Pinpoint the cell where the given text exists, returning its [X, Y] midpoint coordinate. 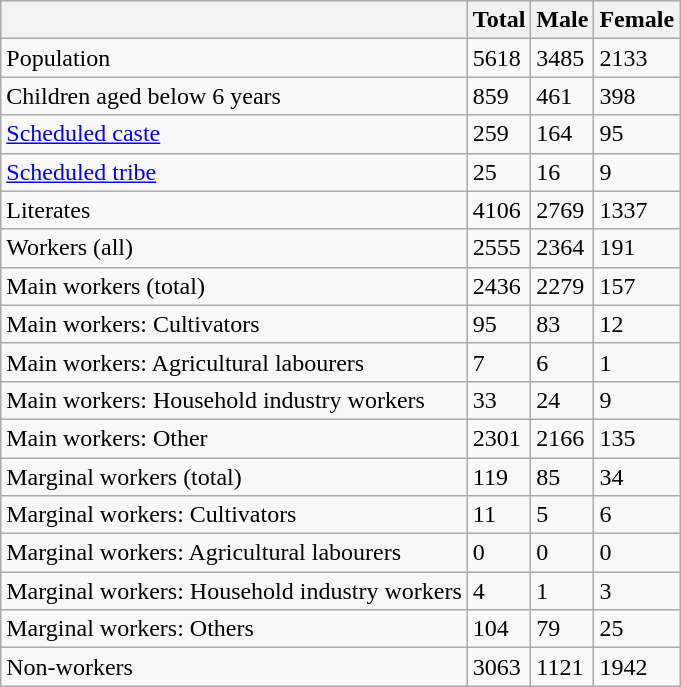
Scheduled tribe [234, 172]
398 [637, 96]
Total [499, 20]
24 [562, 400]
Children aged below 6 years [234, 96]
Scheduled caste [234, 134]
34 [637, 477]
7 [499, 362]
Marginal workers: Cultivators [234, 515]
1337 [637, 210]
Main workers: Agricultural labourers [234, 362]
Main workers (total) [234, 286]
11 [499, 515]
2436 [499, 286]
Literates [234, 210]
2166 [562, 438]
Marginal workers: Agricultural labourers [234, 553]
3 [637, 591]
1121 [562, 667]
157 [637, 286]
3485 [562, 58]
2555 [499, 248]
3063 [499, 667]
2301 [499, 438]
135 [637, 438]
Main workers: Cultivators [234, 324]
461 [562, 96]
5 [562, 515]
4 [499, 591]
Male [562, 20]
4106 [499, 210]
85 [562, 477]
Main workers: Household industry workers [234, 400]
164 [562, 134]
12 [637, 324]
79 [562, 629]
2769 [562, 210]
Main workers: Other [234, 438]
2279 [562, 286]
Marginal workers: Household industry workers [234, 591]
5618 [499, 58]
2133 [637, 58]
Marginal workers (total) [234, 477]
259 [499, 134]
104 [499, 629]
Non-workers [234, 667]
2364 [562, 248]
83 [562, 324]
Marginal workers: Others [234, 629]
859 [499, 96]
Population [234, 58]
33 [499, 400]
Female [637, 20]
16 [562, 172]
Workers (all) [234, 248]
1942 [637, 667]
119 [499, 477]
191 [637, 248]
